Locate the cell with the specified text and output its [x, y] center coordinate. 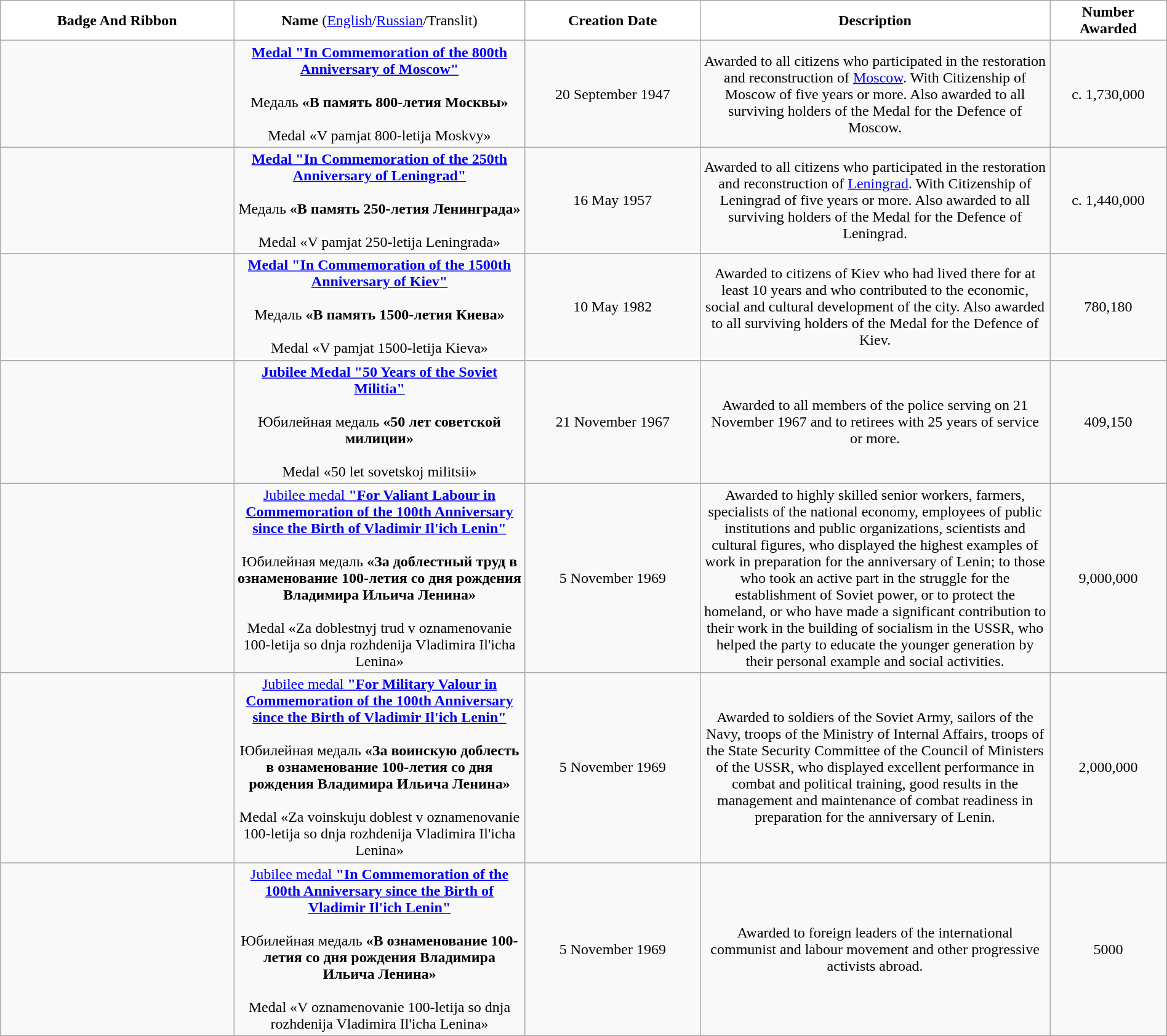
Number Awarded [1108, 21]
Name (English/Russian/Translit) [380, 21]
409,150 [1108, 422]
9,000,000 [1108, 578]
Medal "In Commemoration of the 250th Anniversary of Leningrad"Медаль «В память 250-летия Ленинграда»Medal «V pamjat 250-letija Leningrada» [380, 201]
Creation Date [612, 21]
10 May 1982 [612, 307]
Awarded to all members of the police serving on 21 November 1967 and to retirees with 25 years of service or more. [875, 422]
Description [875, 21]
Badge And Ribbon [117, 21]
780,180 [1108, 307]
16 May 1957 [612, 201]
21 November 1967 [612, 422]
Medal "In Commemoration of the 800th Anniversary of Moscow"Медаль «В память 800-летия Москвы»Medal «V pamjat 800-letija Moskvy» [380, 94]
2,000,000 [1108, 768]
Jubilee Medal "50 Years of the Soviet Militia"Юбилейная медаль «50 лет советской милиции»Medal «50 let sovetskoj militsii» [380, 422]
Medal "In Commemoration of the 1500th Anniversary of Kiev"Медаль «В память 1500-летия Киева»Medal «V pamjat 1500-letija Kieva» [380, 307]
c. 1,730,000 [1108, 94]
20 September 1947 [612, 94]
5000 [1108, 949]
Awarded to foreign leaders of the international communist and labour movement and other progressive activists abroad. [875, 949]
c. 1,440,000 [1108, 201]
